Provide the (X, Y) coordinate of the cell's center where the given text is located.  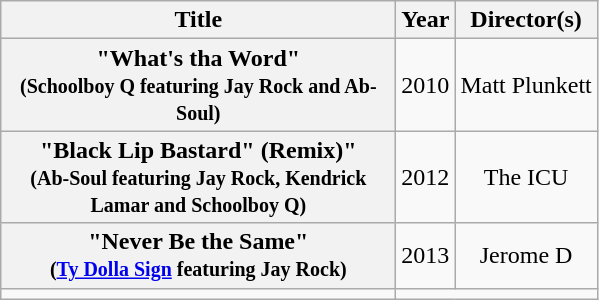
"Never Be the Same"(Ty Dolla Sign featuring Jay Rock) (198, 256)
Year (426, 20)
Title (198, 20)
The ICU (526, 177)
"What's tha Word"(Schoolboy Q featuring Jay Rock and Ab-Soul) (198, 85)
Director(s) (526, 20)
Jerome D (526, 256)
2012 (426, 177)
Matt Plunkett (526, 85)
"Black Lip Bastard" (Remix)"(Ab-Soul featuring Jay Rock, Kendrick Lamar and Schoolboy Q) (198, 177)
2013 (426, 256)
2010 (426, 85)
